Scan for the cell matching the given text and deliver its [x, y] coordinate at center. 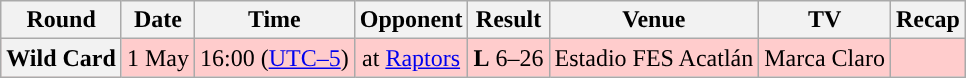
Opponent [411, 20]
1 May [158, 58]
Estadio FES Acatlán [654, 58]
Recap [928, 20]
Venue [654, 20]
L 6–26 [508, 58]
Time [274, 20]
16:00 (UTC–5) [274, 58]
Marca Claro [825, 58]
Round [62, 20]
Wild Card [62, 58]
Date [158, 20]
at Raptors [411, 58]
Result [508, 20]
TV [825, 20]
